Pinpoint the cell where the given text exists, returning its [X, Y] midpoint coordinate. 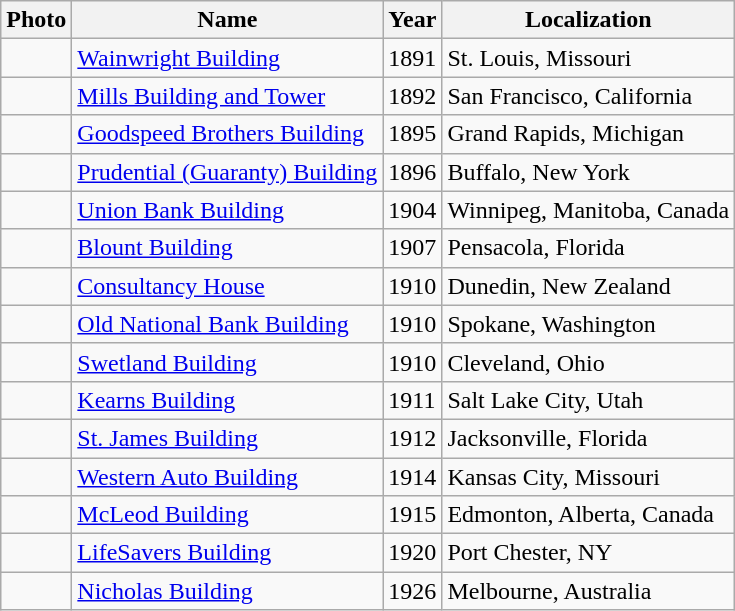
St. James Building [228, 438]
Mills Building and Tower [228, 96]
Western Auto Building [228, 477]
Photo [36, 20]
LifeSavers Building [228, 553]
1891 [412, 58]
McLeod Building [228, 515]
1926 [412, 591]
Union Bank Building [228, 210]
Spokane, Washington [588, 324]
1896 [412, 172]
Pensacola, Florida [588, 248]
1904 [412, 210]
San Francisco, California [588, 96]
Swetland Building [228, 362]
1892 [412, 96]
Winnipeg, Manitoba, Canada [588, 210]
Jacksonville, Florida [588, 438]
1895 [412, 134]
Kansas City, Missouri [588, 477]
Dunedin, New Zealand [588, 286]
1911 [412, 400]
Nicholas Building [228, 591]
1920 [412, 553]
Consultancy House [228, 286]
Edmonton, Alberta, Canada [588, 515]
1914 [412, 477]
Grand Rapids, Michigan [588, 134]
Cleveland, Ohio [588, 362]
Name [228, 20]
Wainwright Building [228, 58]
Port Chester, NY [588, 553]
Localization [588, 20]
Melbourne, Australia [588, 591]
St. Louis, Missouri [588, 58]
Prudential (Guaranty) Building [228, 172]
Salt Lake City, Utah [588, 400]
Blount Building [228, 248]
1907 [412, 248]
Old National Bank Building [228, 324]
Buffalo, New York [588, 172]
Goodspeed Brothers Building [228, 134]
1912 [412, 438]
Year [412, 20]
Kearns Building [228, 400]
1915 [412, 515]
